Pinpoint the cell where the given text exists, returning its [X, Y] midpoint coordinate. 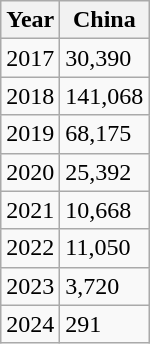
11,050 [104, 248]
2020 [30, 172]
10,668 [104, 210]
3,720 [104, 286]
30,390 [104, 58]
2018 [30, 96]
68,175 [104, 134]
25,392 [104, 172]
2019 [30, 134]
291 [104, 324]
2024 [30, 324]
2021 [30, 210]
China [104, 20]
Year [30, 20]
2017 [30, 58]
2022 [30, 248]
2023 [30, 286]
141,068 [104, 96]
